Return the (X, Y) coordinate for the center point of the cell that contains the specified text.  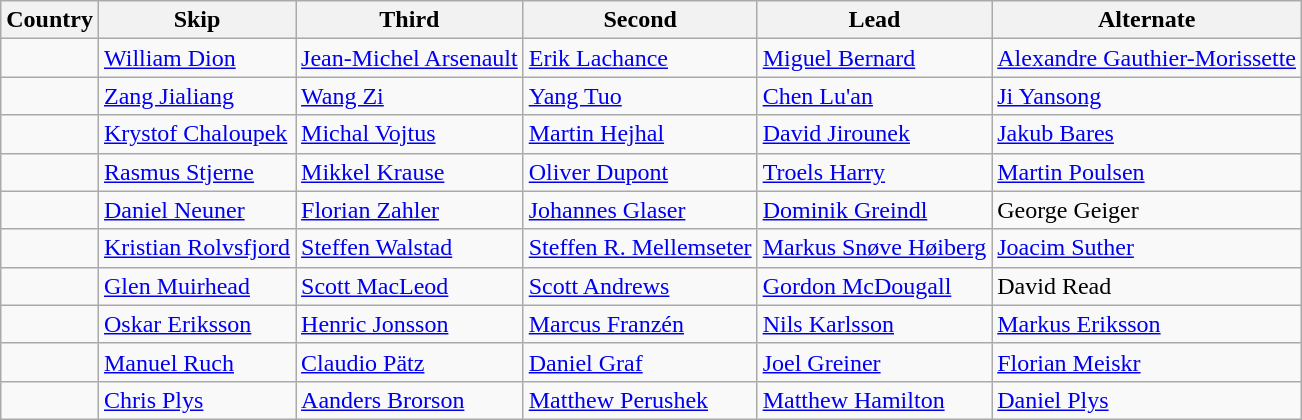
Third (410, 20)
Glen Muirhead (196, 286)
Alternate (1147, 20)
Manuel Ruch (196, 362)
Chen Lu'an (874, 96)
Martin Poulsen (1147, 172)
Steffen R. Mellemseter (640, 248)
Chris Plys (196, 400)
Joacim Suther (1147, 248)
Daniel Neuner (196, 210)
Erik Lachance (640, 58)
Matthew Hamilton (874, 400)
Henric Jonsson (410, 324)
Johannes Glaser (640, 210)
Jakub Bares (1147, 134)
Miguel Bernard (874, 58)
Matthew Perushek (640, 400)
Scott Andrews (640, 286)
Dominik Greindl (874, 210)
Ji Yansong (1147, 96)
Yang Tuo (640, 96)
Alexandre Gauthier-Morissette (1147, 58)
Aanders Brorson (410, 400)
Krystof Chaloupek (196, 134)
Jean-Michel Arsenault (410, 58)
Marcus Franzén (640, 324)
Mikkel Krause (410, 172)
Nils Karlsson (874, 324)
Florian Zahler (410, 210)
Gordon McDougall (874, 286)
David Read (1147, 286)
Joel Greiner (874, 362)
George Geiger (1147, 210)
Oskar Eriksson (196, 324)
Wang Zi (410, 96)
Michal Vojtus (410, 134)
Lead (874, 20)
Rasmus Stjerne (196, 172)
Florian Meiskr (1147, 362)
Claudio Pätz (410, 362)
Steffen Walstad (410, 248)
Oliver Dupont (640, 172)
Zang Jialiang (196, 96)
David Jirounek (874, 134)
Markus Snøve Høiberg (874, 248)
Second (640, 20)
William Dion (196, 58)
Troels Harry (874, 172)
Scott MacLeod (410, 286)
Markus Eriksson (1147, 324)
Country (50, 20)
Martin Hejhal (640, 134)
Daniel Graf (640, 362)
Kristian Rolvsfjord (196, 248)
Skip (196, 20)
Daniel Plys (1147, 400)
